Determine the (X, Y) coordinate at the center of the cell enclosing the given text.  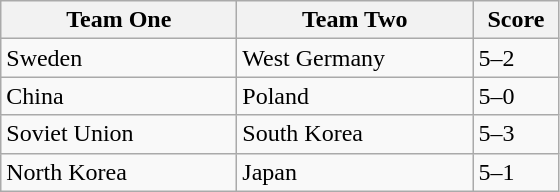
Japan (355, 172)
5–1 (516, 172)
Sweden (119, 58)
Team Two (355, 20)
Soviet Union (119, 134)
5–2 (516, 58)
West Germany (355, 58)
Poland (355, 96)
5–0 (516, 96)
5–3 (516, 134)
China (119, 96)
South Korea (355, 134)
North Korea (119, 172)
Score (516, 20)
Team One (119, 20)
